Provide the (x, y) coordinate of the cell's center where the given text is located.  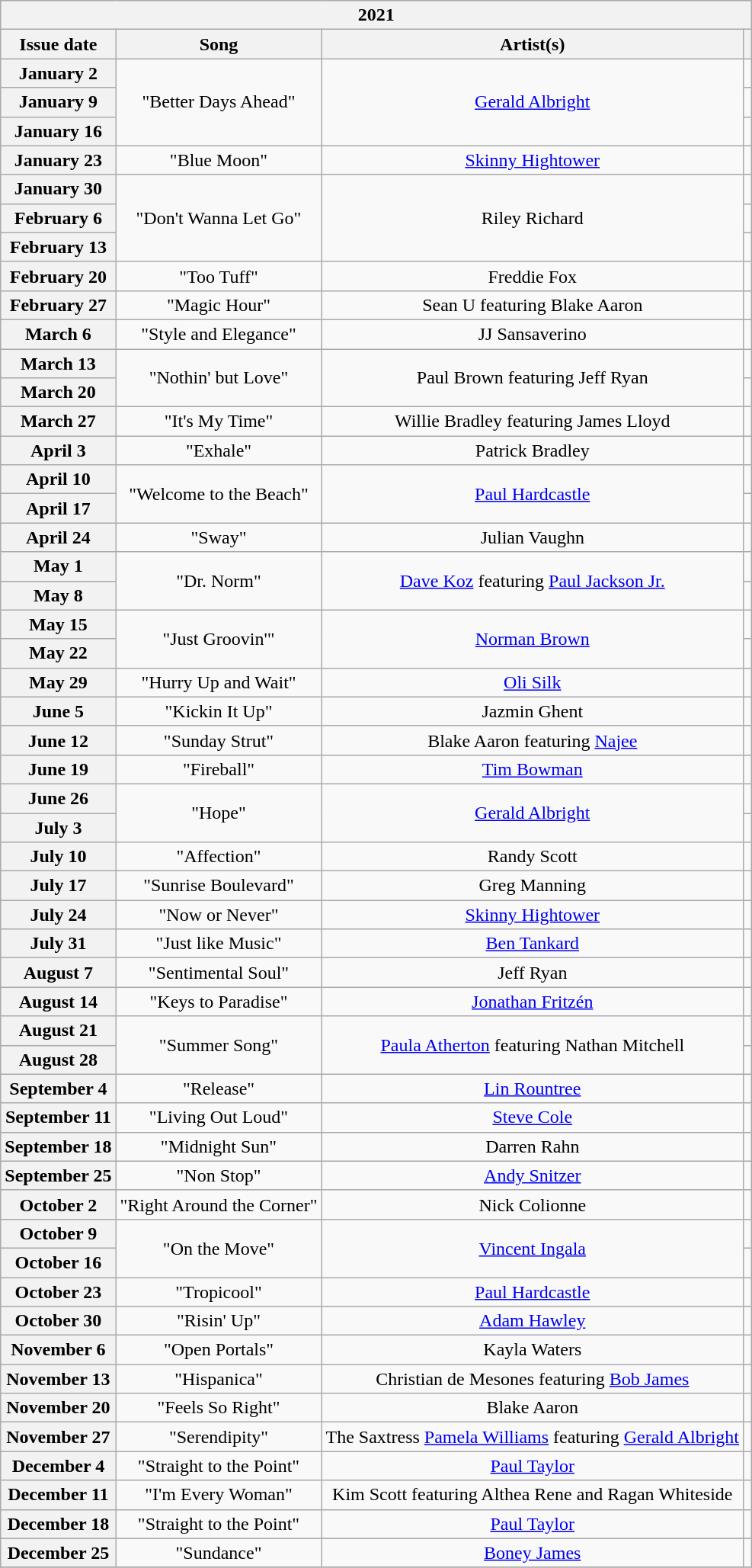
May 8 (58, 595)
"Sway" (219, 537)
September 25 (58, 1175)
Christian de Mesones featuring Bob James (533, 1379)
Sean U featuring Blake Aaron (533, 305)
The Saxtress Pamela Williams featuring Gerald Albright (533, 1437)
"Exhale" (219, 451)
Vincent Ingala (533, 1248)
"Sunday Strut" (219, 740)
March 13 (58, 364)
Norman Brown (533, 639)
"Style and Elegance" (219, 334)
Julian Vaughn (533, 537)
"Feels So Right" (219, 1408)
"Midnight Sun" (219, 1146)
Boney James (533, 1553)
January 2 (58, 73)
Artist(s) (533, 44)
March 27 (58, 422)
"Now or Never" (219, 915)
"Right Around the Corner" (219, 1204)
"Nothin' but Love" (219, 378)
"Too Tuff" (219, 276)
"Better Days Ahead" (219, 102)
December 25 (58, 1553)
August 7 (58, 973)
February 13 (58, 247)
November 27 (58, 1437)
"Fireball" (219, 769)
June 5 (58, 711)
November 13 (58, 1379)
Andy Snitzer (533, 1175)
May 15 (58, 624)
"Affection" (219, 857)
September 11 (58, 1117)
Ben Tankard (533, 944)
Paul Brown featuring Jeff Ryan (533, 378)
October 2 (58, 1204)
October 23 (58, 1292)
Patrick Bradley (533, 451)
Jonathan Fritzén (533, 1002)
"On the Move" (219, 1248)
"I'm Every Woman" (219, 1495)
"Keys to Paradise" (219, 1002)
November 6 (58, 1350)
"Hurry Up and Wait" (219, 682)
March 20 (58, 393)
"Blue Moon" (219, 160)
Song (219, 44)
"Just like Music" (219, 944)
Tim Bowman (533, 769)
Kayla Waters (533, 1350)
Jeff Ryan (533, 973)
Darren Rahn (533, 1146)
Freddie Fox (533, 276)
"Sunrise Boulevard" (219, 886)
July 3 (58, 827)
"Magic Hour" (219, 305)
Jazmin Ghent (533, 711)
"Dr. Norm" (219, 581)
March 6 (58, 334)
Riley Richard (533, 218)
October 9 (58, 1233)
June 19 (58, 769)
January 16 (58, 131)
Nick Colionne (533, 1204)
"Open Portals" (219, 1350)
"Hope" (219, 813)
August 28 (58, 1060)
"Release" (219, 1089)
Blake Aaron (533, 1408)
Randy Scott (533, 857)
"Sentimental Soul" (219, 973)
"Welcome to the Beach" (219, 494)
Steve Cole (533, 1117)
2021 (376, 15)
JJ Sansaverino (533, 334)
May 1 (58, 566)
September 18 (58, 1146)
"It's My Time" (219, 422)
July 24 (58, 915)
June 12 (58, 740)
January 30 (58, 189)
October 30 (58, 1321)
"Summer Song" (219, 1045)
"Kickin It Up" (219, 711)
Dave Koz featuring Paul Jackson Jr. (533, 581)
September 4 (58, 1089)
April 10 (58, 479)
Issue date (58, 44)
February 20 (58, 276)
February 6 (58, 218)
Willie Bradley featuring James Lloyd (533, 422)
October 16 (58, 1262)
February 27 (58, 305)
Oli Silk (533, 682)
"Serendipity" (219, 1437)
"Don't Wanna Let Go" (219, 218)
April 24 (58, 537)
May 22 (58, 653)
Kim Scott featuring Althea Rene and Ragan Whiteside (533, 1495)
December 18 (58, 1524)
August 21 (58, 1031)
August 14 (58, 1002)
July 17 (58, 886)
November 20 (58, 1408)
"Risin' Up" (219, 1321)
"Non Stop" (219, 1175)
Lin Rountree (533, 1089)
December 11 (58, 1495)
Adam Hawley (533, 1321)
Blake Aaron featuring Najee (533, 740)
January 23 (58, 160)
May 29 (58, 682)
"Hispanica" (219, 1379)
December 4 (58, 1466)
July 31 (58, 944)
Greg Manning (533, 886)
"Tropicool" (219, 1292)
April 3 (58, 451)
April 17 (58, 508)
July 10 (58, 857)
"Living Out Loud" (219, 1117)
June 26 (58, 798)
Paula Atherton featuring Nathan Mitchell (533, 1045)
"Sundance" (219, 1553)
"Just Groovin'" (219, 639)
January 9 (58, 102)
